Determine the (x, y) coordinate at the center of the cell enclosing the given text.  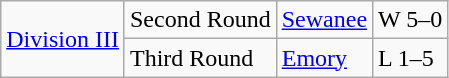
Division III (63, 39)
Second Round (200, 20)
Third Round (200, 58)
Emory (324, 58)
L 1–5 (410, 58)
W 5–0 (410, 20)
Sewanee (324, 20)
